Output the [x, y] coordinate of the center of the cell containing the given text.  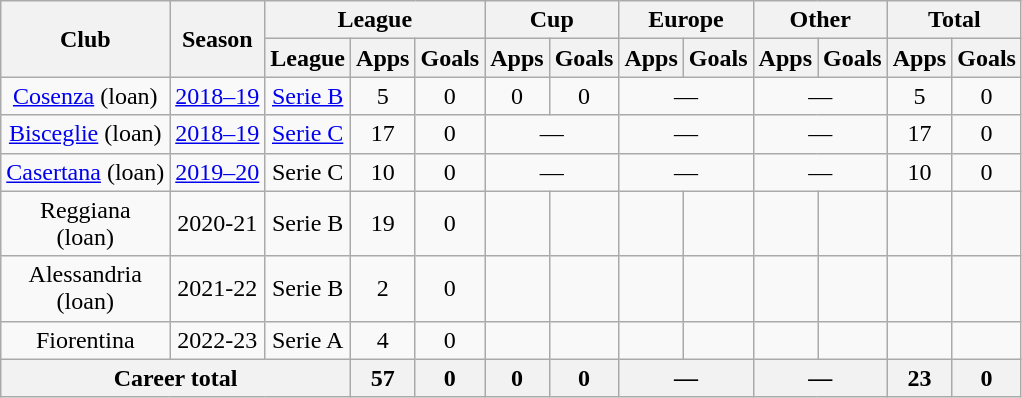
57 [383, 378]
Total [954, 20]
19 [383, 224]
Serie A [308, 340]
Cosenza (loan) [86, 96]
Reggiana(loan) [86, 224]
Casertana (loan) [86, 172]
23 [919, 378]
Alessandria(loan) [86, 288]
2019–20 [218, 172]
Other [820, 20]
Bisceglie (loan) [86, 134]
2 [383, 288]
Club [86, 39]
Cup [552, 20]
Europe [686, 20]
Fiorentina [86, 340]
2020-21 [218, 224]
Career total [176, 378]
2021-22 [218, 288]
2022-23 [218, 340]
4 [383, 340]
Season [218, 39]
